Scan for the cell matching the given text and deliver its [x, y] coordinate at center. 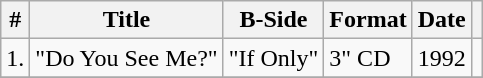
3" CD [368, 58]
"If Only" [274, 58]
1992 [442, 58]
Title [126, 20]
Date [442, 20]
"Do You See Me?" [126, 58]
B-Side [274, 20]
Format [368, 20]
# [16, 20]
1. [16, 58]
